For the text-containing cell, return its midpoint in [x, y] coordinate format. 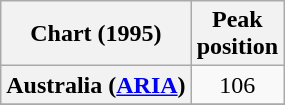
Peakposition [237, 34]
106 [237, 85]
Chart (1995) [96, 34]
Australia (ARIA) [96, 85]
